Output the (X, Y) coordinate of the center of the cell containing the given text.  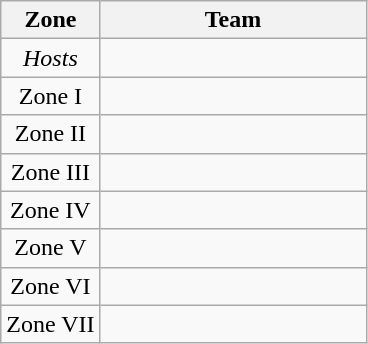
Zone V (50, 248)
Zone III (50, 172)
Zone VI (50, 286)
Zone II (50, 134)
Zone IV (50, 210)
Team (233, 20)
Zone I (50, 96)
Hosts (50, 58)
Zone VII (50, 324)
Zone (50, 20)
